Return (X, Y) of the center of cell containing provided text 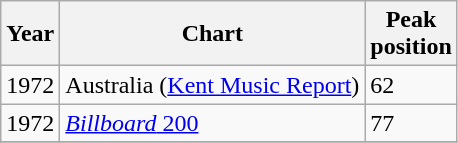
Billboard 200 (212, 123)
Chart (212, 34)
Year (30, 34)
62 (411, 85)
77 (411, 123)
Australia (Kent Music Report) (212, 85)
Peakposition (411, 34)
